Locate the cell with the specified text and output its (X, Y) center coordinate. 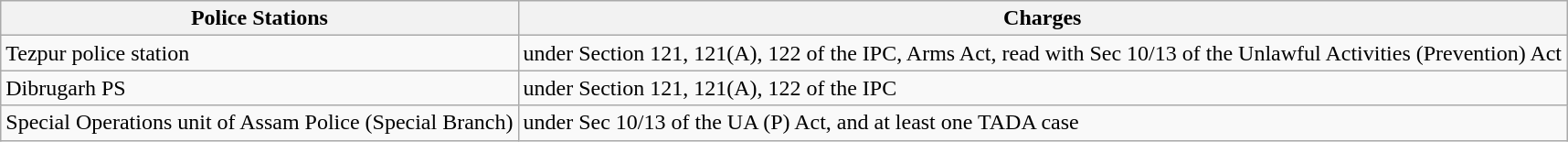
Tezpur police station (260, 53)
Dibrugarh PS (260, 88)
Police Stations (260, 18)
Special Operations unit of Assam Police (Special Branch) (260, 123)
Charges (1043, 18)
under Sec 10/13 of the UA (P) Act, and at least one TADA case (1043, 123)
under Section 121, 121(A), 122 of the IPC, Arms Act, read with Sec 10/13 of the Unlawful Activities (Prevention) Act (1043, 53)
under Section 121, 121(A), 122 of the IPC (1043, 88)
